Find where the given text appears and provide that cell's center as [X, Y] coordinate. 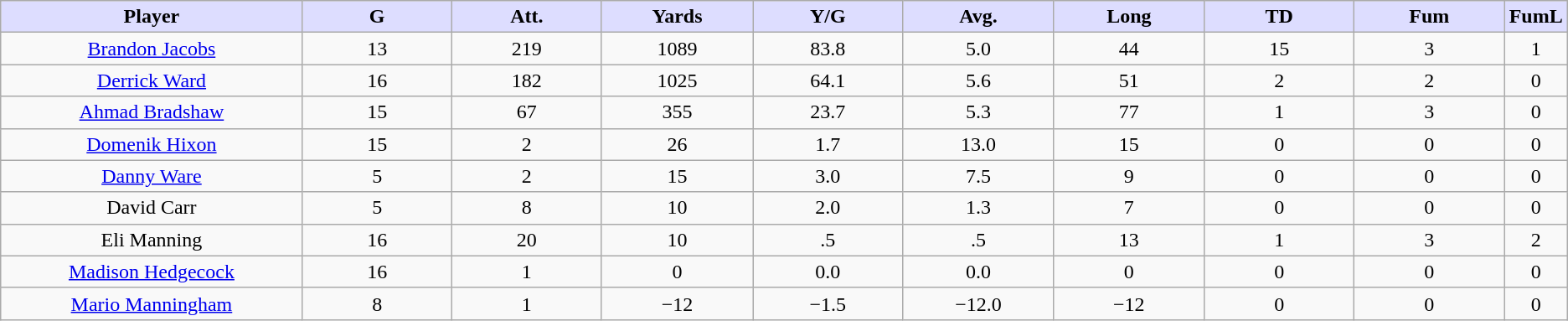
Ahmad Bradshaw [152, 112]
TD [1280, 17]
Eli Manning [152, 240]
Brandon Jacobs [152, 49]
7.5 [978, 176]
77 [1129, 112]
Att. [526, 17]
G [377, 17]
5.6 [978, 80]
−1.5 [828, 303]
Long [1129, 17]
−12.0 [978, 303]
355 [677, 112]
Mario Manningham [152, 303]
Avg. [978, 17]
1.7 [828, 144]
64.1 [828, 80]
20 [526, 240]
Domenik Hixon [152, 144]
23.7 [828, 112]
Derrick Ward [152, 80]
Danny Ware [152, 176]
51 [1129, 80]
Fum [1430, 17]
83.8 [828, 49]
5.3 [978, 112]
Player [152, 17]
1025 [677, 80]
67 [526, 112]
219 [526, 49]
3.0 [828, 176]
7 [1129, 208]
26 [677, 144]
FumL [1536, 17]
9 [1129, 176]
1.3 [978, 208]
David Carr [152, 208]
1089 [677, 49]
5.0 [978, 49]
Y/G [828, 17]
Madison Hedgecock [152, 272]
Yards [677, 17]
182 [526, 80]
13.0 [978, 144]
44 [1129, 49]
2.0 [828, 208]
